Provide the [X, Y] coordinate of the cell's center where the given text is located.  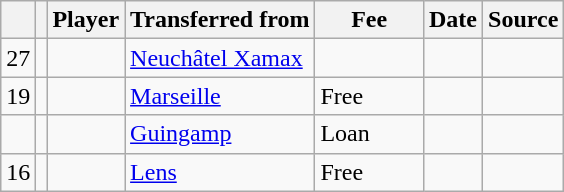
Player [86, 20]
27 [18, 58]
16 [18, 172]
Transferred from [220, 20]
19 [18, 96]
Fee [370, 20]
Neuchâtel Xamax [220, 58]
Lens [220, 172]
Guingamp [220, 134]
Loan [370, 134]
Marseille [220, 96]
Date [452, 20]
Source [524, 20]
